Find where the given text appears and provide that cell's center as (x, y) coordinate. 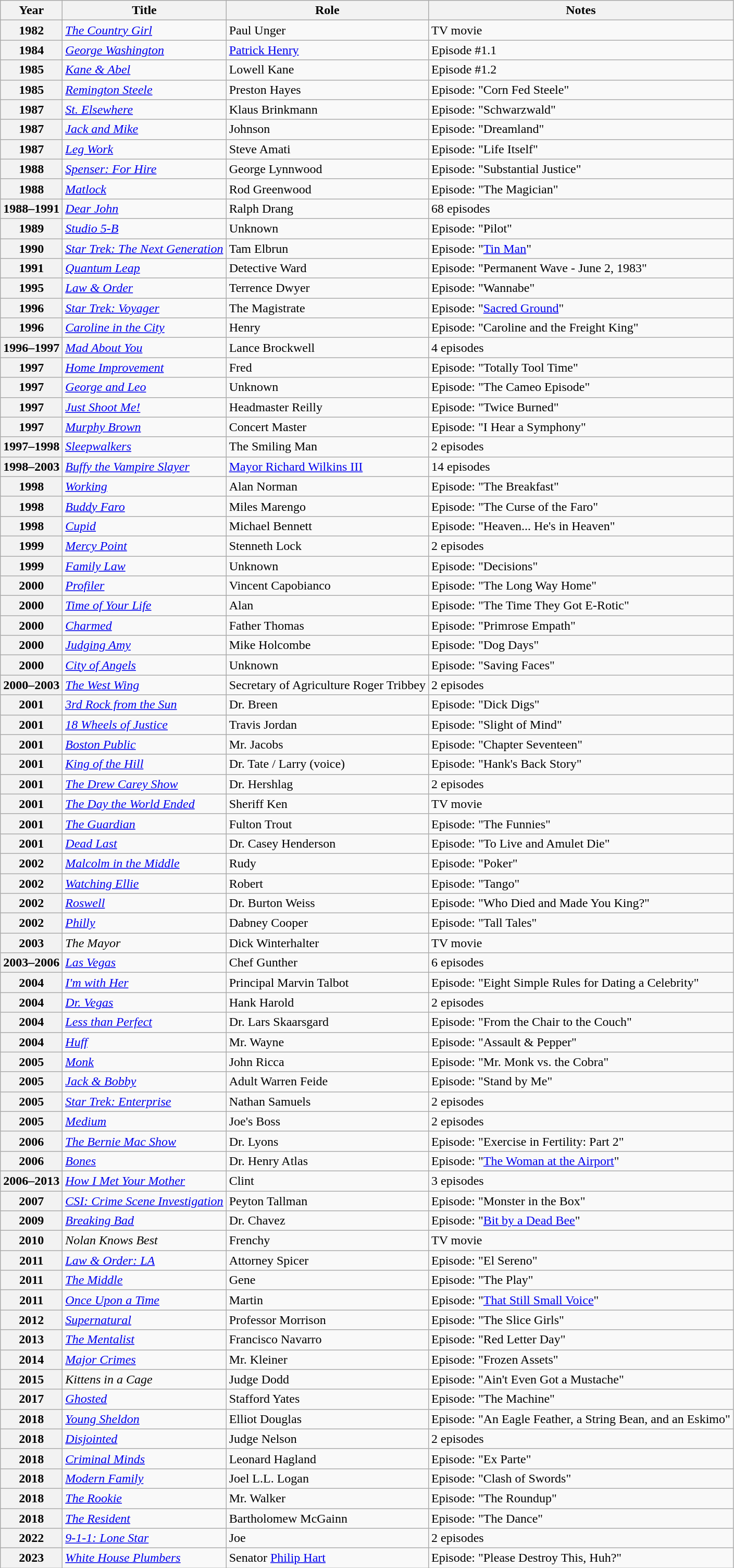
Episode: "The Time They Got E-Rotic" (580, 606)
4 episodes (580, 348)
Adult Warren Feide (327, 1082)
2012 (31, 1320)
Episode: "Poker" (580, 863)
2006–2013 (31, 1181)
Episode: "Red Letter Day" (580, 1340)
Working (144, 486)
Fulton Trout (327, 824)
Matlock (144, 189)
18 Wheels of Justice (144, 725)
Episode: "The Cameo Episode" (580, 387)
Dr. Burton Weiss (327, 903)
Just Shoot Me! (144, 407)
Episode: "Ain't Even Got a Mustache" (580, 1379)
Spenser: For Hire (144, 169)
Malcolm in the Middle (144, 863)
Kane & Abel (144, 70)
Gene (327, 1280)
Criminal Minds (144, 1459)
Huff (144, 1042)
Watching Ellie (144, 884)
Episode: "The Curse of the Faro" (580, 506)
Murphy Brown (144, 427)
The Mentalist (144, 1340)
2003–2006 (31, 963)
Episode: "Eight Simple Rules for Dating a Celebrity" (580, 983)
Episode: "Pilot" (580, 228)
Mad About You (144, 348)
Star Trek: The Next Generation (144, 249)
Episode: "Permanent Wave - June 2, 1983" (580, 268)
Las Vegas (144, 963)
Mr. Wayne (327, 1042)
John Ricca (327, 1062)
3rd Rock from the Sun (144, 705)
Time of Your Life (144, 606)
Detective Ward (327, 268)
Episode: "Mr. Monk vs. the Cobra" (580, 1062)
1997–1998 (31, 447)
Dr. Casey Henderson (327, 843)
Patrick Henry (327, 50)
Tam Elbrun (327, 249)
King of the Hill (144, 764)
Studio 5-B (144, 228)
Headmaster Reilly (327, 407)
Miles Marengo (327, 506)
Henry (327, 328)
Episode: "The Breakfast" (580, 486)
Title (144, 10)
Notes (580, 10)
Episode: "Twice Burned" (580, 407)
Episode: "Totally Tool Time" (580, 367)
Fred (327, 367)
The Mayor (144, 943)
Dead Last (144, 843)
Episode: "Who Died and Made You King?" (580, 903)
Principal Marvin Talbot (327, 983)
The Rookie (144, 1498)
1988–1991 (31, 209)
Episode: "Tall Tales" (580, 923)
Episode: "Frozen Assets" (580, 1359)
Episode: "Tin Man" (580, 249)
Klaus Brinkmann (327, 109)
Major Crimes (144, 1359)
Preston Hayes (327, 90)
Stenneth Lock (327, 546)
Mercy Point (144, 546)
I'm with Her (144, 983)
1984 (31, 50)
Chef Gunther (327, 963)
Episode: "To Live and Amulet Die" (580, 843)
Young Sheldon (144, 1419)
The West Wing (144, 685)
Once Upon a Time (144, 1300)
Episode: "Schwarzwald" (580, 109)
Frenchy (327, 1241)
Clint (327, 1181)
Elliot Douglas (327, 1419)
Home Improvement (144, 367)
Episode: "Assault & Pepper" (580, 1042)
Dabney Cooper (327, 923)
Mayor Richard Wilkins III (327, 467)
Breaking Bad (144, 1221)
Sheriff Ken (327, 804)
Johnson (327, 129)
2010 (31, 1241)
The Day the World Ended (144, 804)
Family Law (144, 566)
Episode: "Stand by Me" (580, 1082)
Judge Dodd (327, 1379)
Episode: "That Still Small Voice" (580, 1300)
Secretary of Agriculture Roger Tribbey (327, 685)
Episode: "Bit by a Dead Bee" (580, 1221)
Mike Holcombe (327, 645)
Travis Jordan (327, 725)
Episode: "The Woman at the Airport" (580, 1161)
2007 (31, 1200)
Dr. Vegas (144, 1002)
Dr. Lars Skaarsgard (327, 1022)
Episode: "Tango" (580, 884)
Medium (144, 1121)
White House Plumbers (144, 1558)
Lowell Kane (327, 70)
Dick Winterhalter (327, 943)
Episode: "The Machine" (580, 1399)
Joe (327, 1538)
The Drew Carey Show (144, 784)
Jack & Bobby (144, 1082)
Episode: "The Dance" (580, 1518)
Leonard Hagland (327, 1459)
1996–1997 (31, 348)
Episode: "An Eagle Feather, a String Bean, and an Eskimo" (580, 1419)
1998–2003 (31, 467)
2014 (31, 1359)
Episode: "Substantial Justice" (580, 169)
Episode: "Hank's Back Story" (580, 764)
9-1-1: Lone Star (144, 1538)
14 episodes (580, 467)
Dr. Hershlag (327, 784)
Buddy Faro (144, 506)
Francisco Navarro (327, 1340)
The Bernie Mac Show (144, 1141)
The Country Girl (144, 30)
Episode: "The Slice Girls" (580, 1320)
Quantum Leap (144, 268)
Episode: "Heaven... He's in Heaven" (580, 526)
The Magistrate (327, 308)
Joel L.L. Logan (327, 1478)
Peyton Tallman (327, 1200)
Episode: "The Magician" (580, 189)
Caroline in the City (144, 328)
Bartholomew McGainn (327, 1518)
Ghosted (144, 1399)
Profiler (144, 586)
68 episodes (580, 209)
Less than Perfect (144, 1022)
Dr. Chavez (327, 1221)
Episode #1.1 (580, 50)
Episode: "Slight of Mind" (580, 725)
Martin (327, 1300)
Episode: "The Roundup" (580, 1498)
1995 (31, 288)
St. Elsewhere (144, 109)
Vincent Capobianco (327, 586)
2015 (31, 1379)
Episode: "Sacred Ground" (580, 308)
Nathan Samuels (327, 1101)
City of Angels (144, 665)
Episode: "Decisions" (580, 566)
Modern Family (144, 1478)
Dr. Lyons (327, 1141)
Mr. Walker (327, 1498)
Role (327, 10)
Alan Norman (327, 486)
Paul Unger (327, 30)
Episode: "I Hear a Symphony" (580, 427)
Episode: "Corn Fed Steele" (580, 90)
Senator Philip Hart (327, 1558)
Ralph Drang (327, 209)
Steve Amati (327, 149)
1991 (31, 268)
Law & Order (144, 288)
2023 (31, 1558)
Concert Master (327, 427)
Attorney Spicer (327, 1260)
Charmed (144, 626)
Episode: "From the Chair to the Couch" (580, 1022)
Episode: "Saving Faces" (580, 665)
Episode: "Primrose Empath" (580, 626)
Remington Steele (144, 90)
Year (31, 10)
The Smiling Man (327, 447)
Buffy the Vampire Slayer (144, 467)
Stafford Yates (327, 1399)
The Middle (144, 1280)
Star Trek: Enterprise (144, 1101)
Nolan Knows Best (144, 1241)
Judge Nelson (327, 1439)
2000–2003 (31, 685)
Dr. Henry Atlas (327, 1161)
Cupid (144, 526)
Episode: "El Sereno" (580, 1260)
CSI: Crime Scene Investigation (144, 1200)
Roswell (144, 903)
Jack and Mike (144, 129)
1989 (31, 228)
Sleepwalkers (144, 447)
Mr. Jacobs (327, 744)
Rod Greenwood (327, 189)
Episode: "Caroline and the Freight King" (580, 328)
Episode: "Life Itself" (580, 149)
Supernatural (144, 1320)
Star Trek: Voyager (144, 308)
Michael Bennett (327, 526)
Episode: "Wannabe" (580, 288)
Judging Amy (144, 645)
Episode: "Dick Digs" (580, 705)
Dr. Breen (327, 705)
Philly (144, 923)
Professor Morrison (327, 1320)
1982 (31, 30)
Kittens in a Cage (144, 1379)
Mr. Kleiner (327, 1359)
Joe's Boss (327, 1121)
Law & Order: LA (144, 1260)
Episode: "Chapter Seventeen" (580, 744)
Leg Work (144, 149)
George Lynnwood (327, 169)
Episode: "Dog Days" (580, 645)
Father Thomas (327, 626)
Episode: "Ex Parte" (580, 1459)
2003 (31, 943)
Bones (144, 1161)
Episode: "Exercise in Fertility: Part 2" (580, 1141)
Episode: "Monster in the Box" (580, 1200)
Lance Brockwell (327, 348)
Rudy (327, 863)
The Resident (144, 1518)
George and Leo (144, 387)
6 episodes (580, 963)
The Guardian (144, 824)
Episode: "Clash of Swords" (580, 1478)
George Washington (144, 50)
Episode: "Please Destroy This, Huh?" (580, 1558)
Episode: "The Long Way Home" (580, 586)
Boston Public (144, 744)
2009 (31, 1221)
Episode: "The Funnies" (580, 824)
Hank Harold (327, 1002)
Terrence Dwyer (327, 288)
Dr. Tate / Larry (voice) (327, 764)
How I Met Your Mother (144, 1181)
Episode #1.2 (580, 70)
Alan (327, 606)
1990 (31, 249)
Episode: "The Play" (580, 1280)
Robert (327, 884)
2013 (31, 1340)
2022 (31, 1538)
Episode: "Dreamland" (580, 129)
3 episodes (580, 1181)
Monk (144, 1062)
2017 (31, 1399)
Disjointed (144, 1439)
Dear John (144, 209)
